Find where the given text appears and provide that cell's center as [X, Y] coordinate. 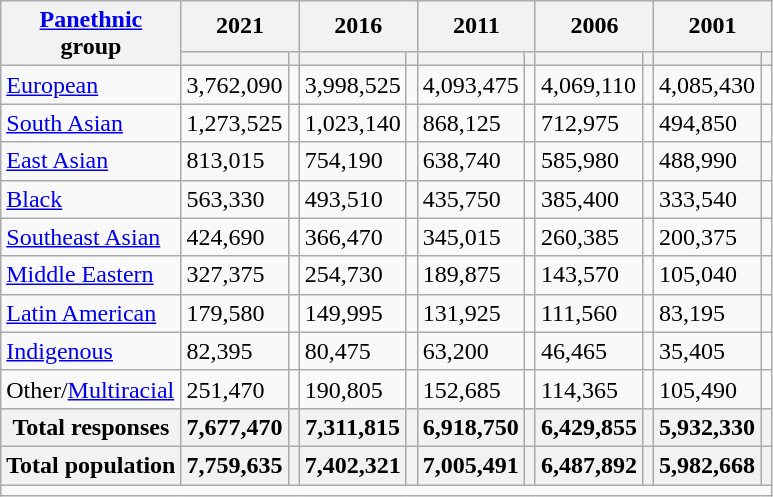
190,805 [352, 389]
5,932,330 [708, 427]
Latin American [91, 313]
179,580 [234, 313]
6,429,855 [588, 427]
114,365 [588, 389]
4,069,110 [588, 85]
Indigenous [91, 351]
Middle Eastern [91, 275]
345,015 [470, 237]
152,685 [470, 389]
South Asian [91, 123]
131,925 [470, 313]
80,475 [352, 351]
493,510 [352, 199]
1,023,140 [352, 123]
6,487,892 [588, 465]
254,730 [352, 275]
5,982,668 [708, 465]
712,975 [588, 123]
333,540 [708, 199]
82,395 [234, 351]
7,402,321 [352, 465]
6,918,750 [470, 427]
2006 [594, 26]
111,560 [588, 313]
638,740 [470, 161]
7,759,635 [234, 465]
385,400 [588, 199]
4,085,430 [708, 85]
European [91, 85]
46,465 [588, 351]
488,990 [708, 161]
105,490 [708, 389]
2011 [476, 26]
754,190 [352, 161]
7,311,815 [352, 427]
435,750 [470, 199]
East Asian [91, 161]
Other/Multiracial [91, 389]
200,375 [708, 237]
143,570 [588, 275]
Total responses [91, 427]
868,125 [470, 123]
149,995 [352, 313]
2021 [240, 26]
Black [91, 199]
Total population [91, 465]
585,980 [588, 161]
35,405 [708, 351]
251,470 [234, 389]
2016 [358, 26]
327,375 [234, 275]
189,875 [470, 275]
424,690 [234, 237]
1,273,525 [234, 123]
3,762,090 [234, 85]
63,200 [470, 351]
7,005,491 [470, 465]
105,040 [708, 275]
563,330 [234, 199]
7,677,470 [234, 427]
494,850 [708, 123]
260,385 [588, 237]
4,093,475 [470, 85]
Southeast Asian [91, 237]
3,998,525 [352, 85]
Panethnicgroup [91, 34]
2001 [713, 26]
366,470 [352, 237]
83,195 [708, 313]
813,015 [234, 161]
